Search for the cell housing the specified text and yield its (X, Y) center coordinate. 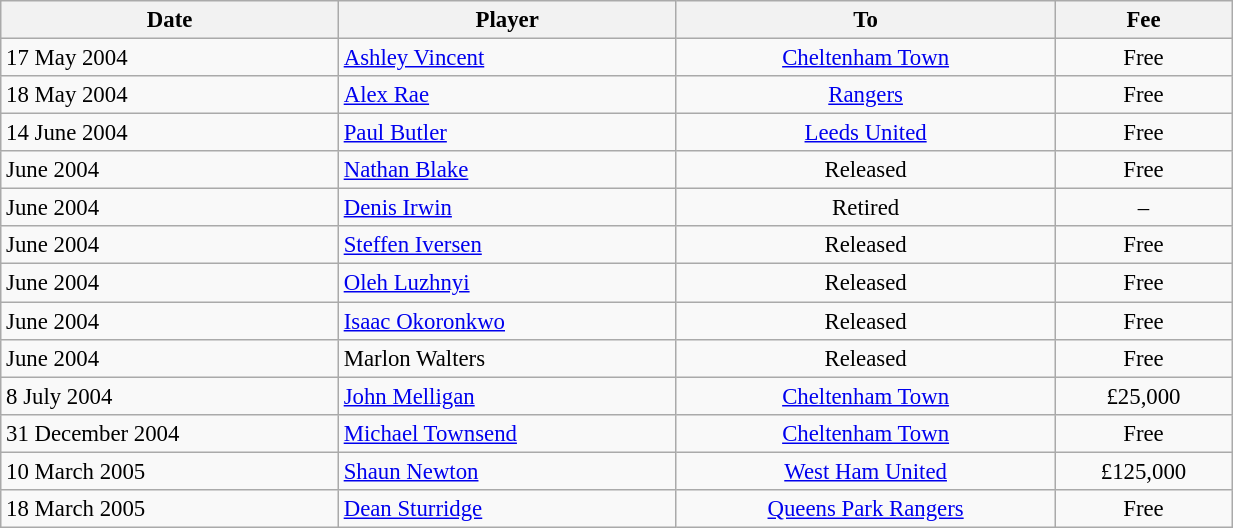
John Melligan (506, 396)
Dean Sturridge (506, 509)
To (866, 20)
Shaun Newton (506, 471)
17 May 2004 (170, 58)
Rangers (866, 95)
Retired (866, 208)
£125,000 (1143, 471)
Date (170, 20)
18 March 2005 (170, 509)
31 December 2004 (170, 433)
10 March 2005 (170, 471)
Leeds United (866, 133)
Steffen Iversen (506, 245)
Paul Butler (506, 133)
Ashley Vincent (506, 58)
West Ham United (866, 471)
Alex Rae (506, 95)
Nathan Blake (506, 170)
8 July 2004 (170, 396)
18 May 2004 (170, 95)
– (1143, 208)
Denis Irwin (506, 208)
Oleh Luzhnyi (506, 283)
14 June 2004 (170, 133)
Michael Townsend (506, 433)
Fee (1143, 20)
Queens Park Rangers (866, 509)
Isaac Okoronkwo (506, 321)
Player (506, 20)
Marlon Walters (506, 358)
£25,000 (1143, 396)
